Scan for the cell matching the given text and deliver its [X, Y] coordinate at center. 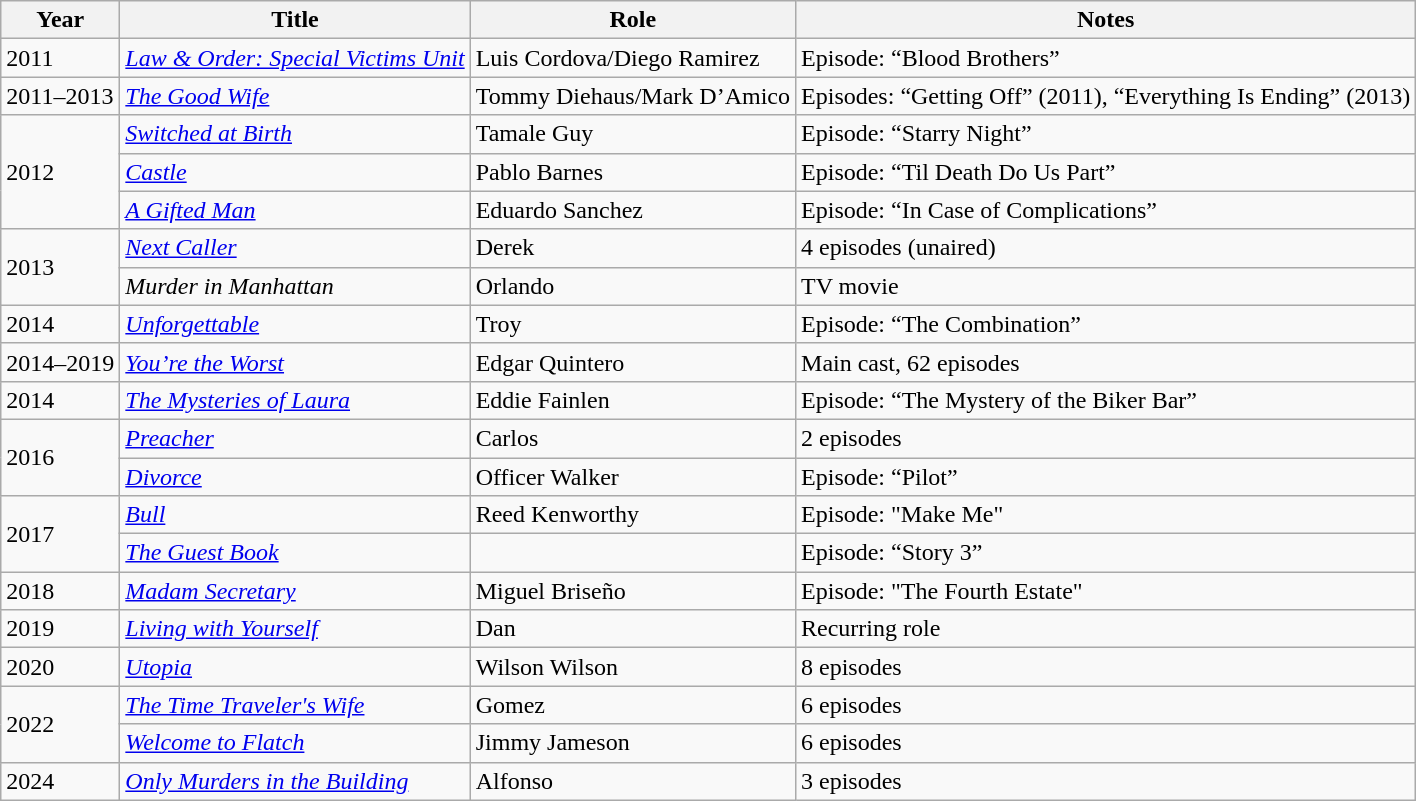
You’re the Worst [295, 362]
Dan [632, 629]
Episode: "The Fourth Estate" [1106, 591]
Title [295, 20]
Reed Kenworthy [632, 515]
Derek [632, 248]
Preacher [295, 438]
Edgar Quintero [632, 362]
Eduardo Sanchez [632, 210]
Episode: “In Case of Complications” [1106, 210]
Unforgettable [295, 324]
Luis Cordova/Diego Ramirez [632, 58]
3 episodes [1106, 781]
Episode: “Til Death Do Us Part” [1106, 172]
Only Murders in the Building [295, 781]
Murder in Manhattan [295, 286]
Utopia [295, 667]
A Gifted Man [295, 210]
Troy [632, 324]
Pablo Barnes [632, 172]
Episode: “The Mystery of the Biker Bar” [1106, 400]
Role [632, 20]
The Guest Book [295, 553]
Jimmy Jameson [632, 743]
Notes [1106, 20]
Wilson Wilson [632, 667]
Welcome to Flatch [295, 743]
2018 [60, 591]
Officer Walker [632, 477]
Year [60, 20]
Castle [295, 172]
Living with Yourself [295, 629]
Bull [295, 515]
Episode: "Make Me" [1106, 515]
2020 [60, 667]
2024 [60, 781]
Switched at Birth [295, 134]
TV movie [1106, 286]
Tamale Guy [632, 134]
8 episodes [1106, 667]
2016 [60, 457]
2011–2013 [60, 96]
Orlando [632, 286]
Next Caller [295, 248]
The Mysteries of Laura [295, 400]
Main cast, 62 episodes [1106, 362]
2 episodes [1106, 438]
Episode: “The Combination” [1106, 324]
Episode: “Starry Night” [1106, 134]
2022 [60, 724]
Recurring role [1106, 629]
Gomez [632, 705]
Episode: “Pilot” [1106, 477]
Divorce [295, 477]
4 episodes (unaired) [1106, 248]
2019 [60, 629]
The Good Wife [295, 96]
2013 [60, 267]
Episode: “Blood Brothers” [1106, 58]
2011 [60, 58]
2017 [60, 534]
Miguel Briseño [632, 591]
Madam Secretary [295, 591]
Eddie Fainlen [632, 400]
Carlos [632, 438]
Law & Order: Special Victims Unit [295, 58]
The Time Traveler's Wife [295, 705]
2012 [60, 172]
Tommy Diehaus/Mark D’Amico [632, 96]
Episodes: “Getting Off” (2011), “Everything Is Ending” (2013) [1106, 96]
Alfonso [632, 781]
2014–2019 [60, 362]
Episode: “Story 3” [1106, 553]
